Identify which cell holds the provided text, then report its (X, Y) central coordinate. 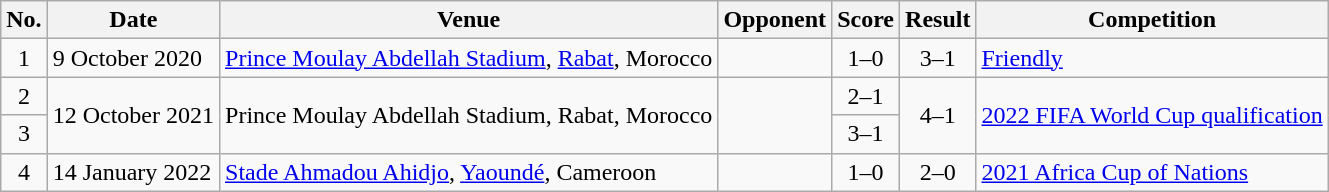
2 (24, 96)
2–0 (938, 172)
Date (133, 20)
1 (24, 58)
No. (24, 20)
Competition (1152, 20)
2022 FIFA World Cup qualification (1152, 115)
4 (24, 172)
Stade Ahmadou Ahidjo, Yaoundé, Cameroon (469, 172)
3 (24, 134)
Friendly (1152, 58)
12 October 2021 (133, 115)
Venue (469, 20)
4–1 (938, 115)
2–1 (866, 96)
9 October 2020 (133, 58)
14 January 2022 (133, 172)
Score (866, 20)
Opponent (775, 20)
2021 Africa Cup of Nations (1152, 172)
Result (938, 20)
